Identify which cell holds the provided text, then report its (X, Y) central coordinate. 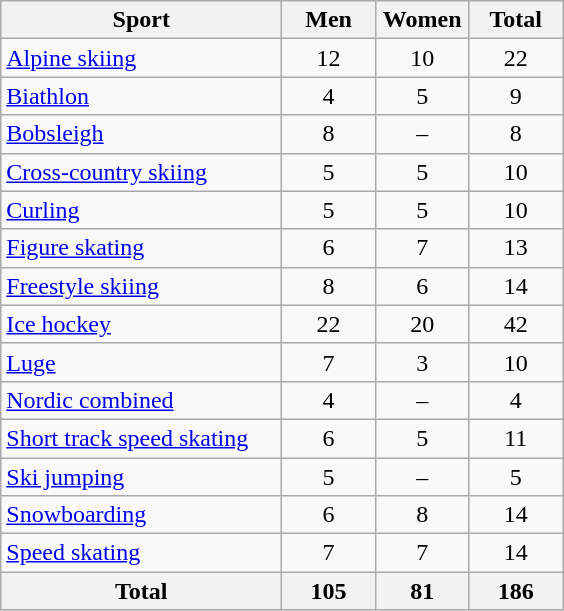
13 (516, 248)
Cross-country skiing (142, 172)
Freestyle skiing (142, 286)
105 (329, 591)
20 (422, 324)
Men (329, 20)
Nordic combined (142, 400)
Luge (142, 362)
Sport (142, 20)
Snowboarding (142, 515)
Women (422, 20)
Bobsleigh (142, 134)
Speed skating (142, 553)
Figure skating (142, 248)
Ski jumping (142, 477)
Biathlon (142, 96)
Short track speed skating (142, 438)
12 (329, 58)
42 (516, 324)
186 (516, 591)
Ice hockey (142, 324)
Alpine skiing (142, 58)
3 (422, 362)
9 (516, 96)
Curling (142, 210)
11 (516, 438)
81 (422, 591)
